Identify which cell holds the provided text, then report its [x, y] central coordinate. 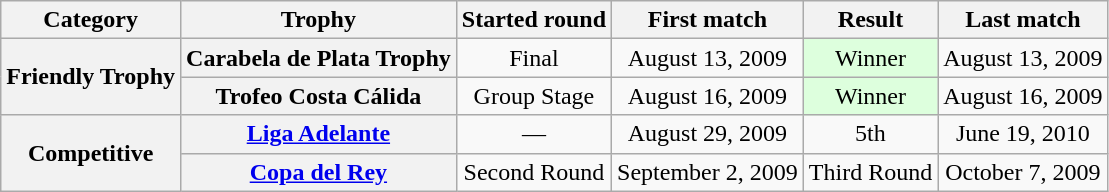
August 29, 2009 [708, 134]
Group Stage [534, 96]
Started round [534, 20]
Second Round [534, 172]
Competitive [91, 153]
September 2, 2009 [708, 172]
Carabela de Plata Trophy [319, 58]
Result [870, 20]
Final [534, 58]
First match [708, 20]
Friendly Trophy [91, 77]
Category [91, 20]
Trophy [319, 20]
Copa del Rey [319, 172]
June 19, 2010 [1023, 134]
Trofeo Costa Cálida [319, 96]
5th [870, 134]
Liga Adelante [319, 134]
Third Round [870, 172]
— [534, 134]
Last match [1023, 20]
October 7, 2009 [1023, 172]
